Locate the cell with the specified text and output its [x, y] center coordinate. 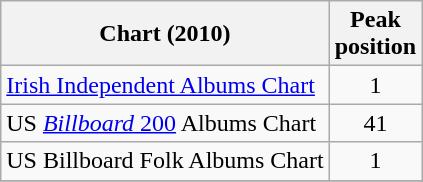
Chart (2010) [165, 34]
41 [375, 123]
Peakposition [375, 34]
Irish Independent Albums Chart [165, 85]
US Billboard Folk Albums Chart [165, 161]
US Billboard 200 Albums Chart [165, 123]
